Search for the cell housing the specified text and yield its [X, Y] center coordinate. 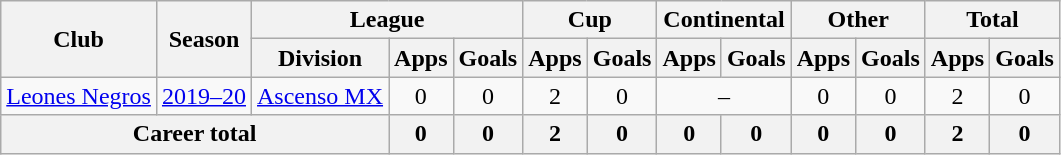
– [724, 96]
Ascenso MX [320, 96]
Other [858, 20]
Club [79, 39]
Leones Negros [79, 96]
League [388, 20]
Total [992, 20]
Career total [195, 134]
2019–20 [204, 96]
Cup [590, 20]
Continental [724, 20]
Season [204, 39]
Division [320, 58]
